Capture the cell that displays the provided text and extract its [X, Y] central coordinate. 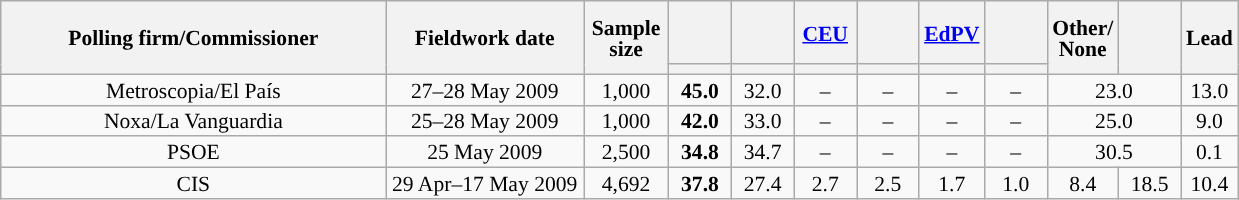
10.4 [1210, 184]
27–28 May 2009 [485, 90]
32.0 [762, 90]
Metroscopia/El País [194, 90]
2,500 [626, 152]
4,692 [626, 184]
33.0 [762, 120]
Fieldwork date [485, 38]
8.4 [1082, 184]
42.0 [700, 120]
CEU [826, 32]
29 Apr–17 May 2009 [485, 184]
25.0 [1114, 120]
25–28 May 2009 [485, 120]
2.7 [826, 184]
34.7 [762, 152]
Polling firm/Commissioner [194, 38]
Lead [1210, 38]
EdPV [952, 32]
45.0 [700, 90]
Other/None [1082, 38]
Sample size [626, 38]
37.8 [700, 184]
27.4 [762, 184]
34.8 [700, 152]
25 May 2009 [485, 152]
23.0 [1114, 90]
30.5 [1114, 152]
0.1 [1210, 152]
PSOE [194, 152]
1.0 [1016, 184]
CIS [194, 184]
2.5 [888, 184]
1.7 [952, 184]
13.0 [1210, 90]
9.0 [1210, 120]
Noxa/La Vanguardia [194, 120]
18.5 [1150, 184]
